Find where the given text appears and provide that cell's center as [x, y] coordinate. 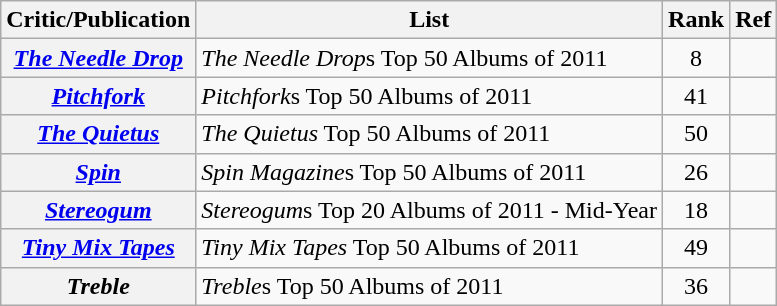
Pitchforks Top 50 Albums of 2011 [430, 96]
49 [696, 248]
Stereogum [98, 210]
The Needle Drop [98, 58]
Ref [754, 20]
Trebles Top 50 Albums of 2011 [430, 286]
41 [696, 96]
26 [696, 172]
Treble [98, 286]
The Quietus Top 50 Albums of 2011 [430, 134]
Spin Magazines Top 50 Albums of 2011 [430, 172]
8 [696, 58]
The Needle Drops Top 50 Albums of 2011 [430, 58]
36 [696, 286]
Critic/Publication [98, 20]
Rank [696, 20]
Pitchfork [98, 96]
List [430, 20]
Tiny Mix Tapes [98, 248]
Tiny Mix Tapes Top 50 Albums of 2011 [430, 248]
The Quietus [98, 134]
50 [696, 134]
Stereogums Top 20 Albums of 2011 - Mid-Year [430, 210]
18 [696, 210]
Spin [98, 172]
